Scan for the cell matching the given text and deliver its [X, Y] coordinate at center. 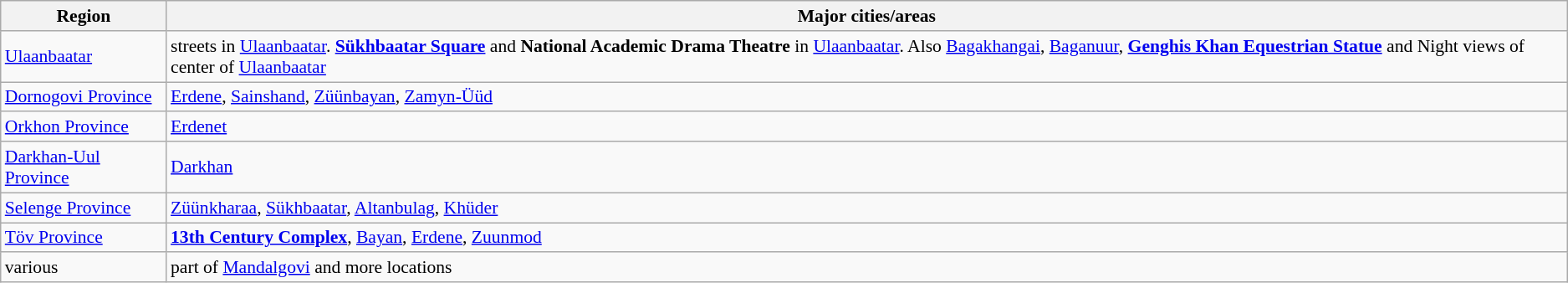
Erdenet [866, 127]
Selenge Province [84, 208]
Darkhan [866, 167]
Darkhan-Uul Province [84, 167]
Erdene, Sainshand, Züünbayan, Zamyn-Üüd [866, 97]
Ulaanbaatar [84, 57]
various [84, 268]
Major cities/areas [866, 16]
Töv Province [84, 238]
part of Mandalgovi and more locations [866, 268]
Region [84, 16]
Dornogovi Province [84, 97]
13th Century Complex, Bayan, Erdene, Zuunmod [866, 238]
Züünkharaa, Sükhbaatar, Altanbulag, Khüder [866, 208]
Orkhon Province [84, 127]
